Search for the cell housing the specified text and yield its [X, Y] center coordinate. 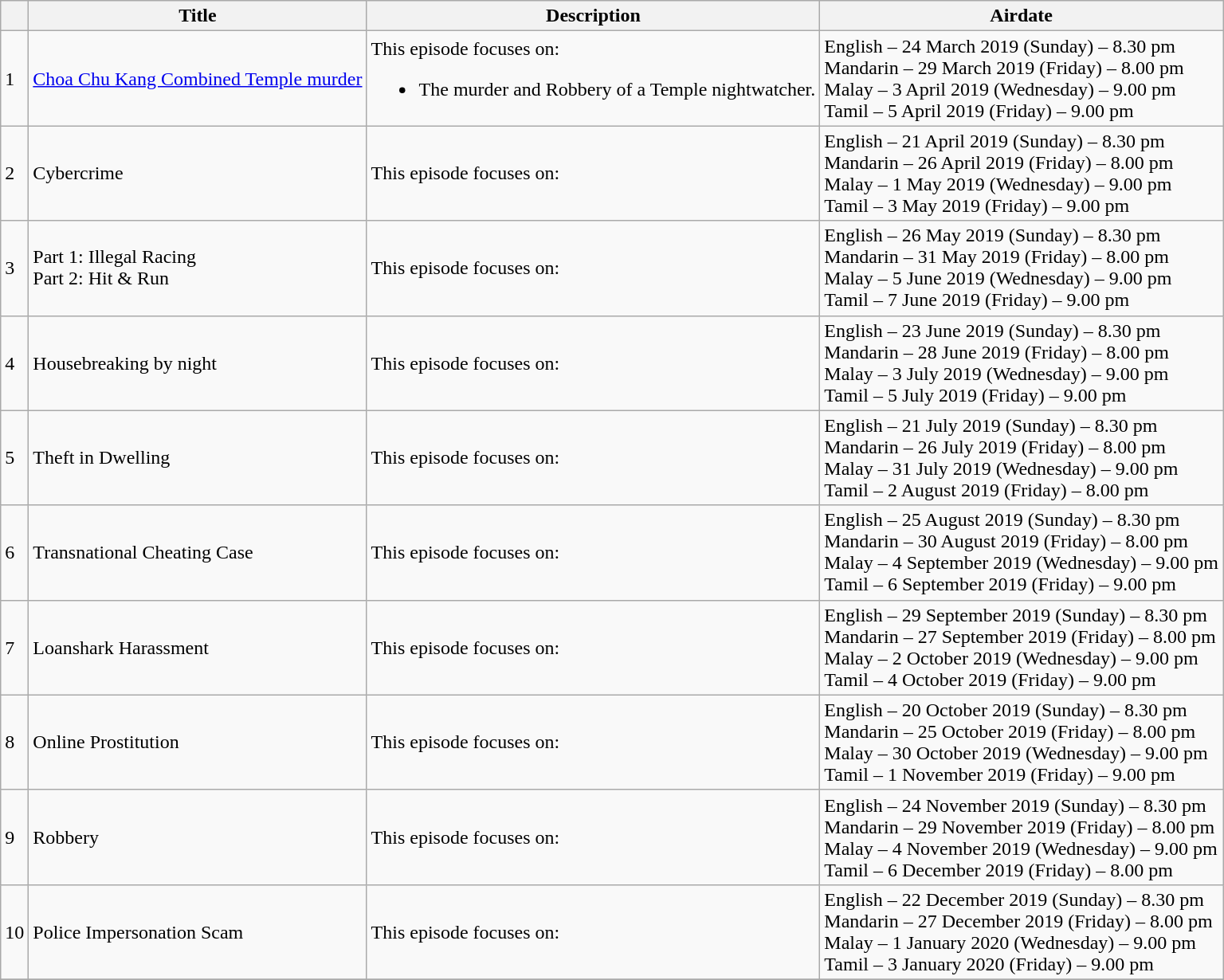
Airdate [1022, 16]
8 [14, 743]
6 [14, 553]
5 [14, 457]
3 [14, 268]
Online Prostitution [198, 743]
Housebreaking by night [198, 363]
Transnational Cheating Case [198, 553]
7 [14, 647]
Police Impersonation Scam [198, 932]
2 [14, 174]
10 [14, 932]
Description [593, 16]
Part 1: Illegal Racing Part 2: Hit & Run [198, 268]
Cybercrime [198, 174]
This episode focuses on:The murder and Robbery of a Temple nightwatcher. [593, 78]
Robbery [198, 837]
Title [198, 16]
Choa Chu Kang Combined Temple murder [198, 78]
4 [14, 363]
1 [14, 78]
Theft in Dwelling [198, 457]
Loanshark Harassment [198, 647]
9 [14, 837]
